For the text-containing cell, return its midpoint in [X, Y] coordinate format. 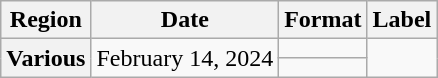
Format [323, 20]
Date [185, 20]
February 14, 2024 [185, 58]
Region [46, 20]
Label [402, 20]
Various [46, 58]
